Determine the [X, Y] coordinate at the center of the cell enclosing the given text.  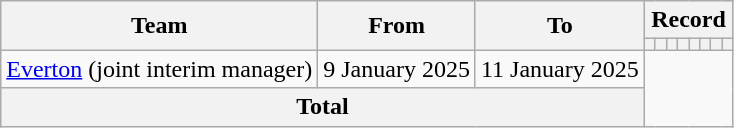
9 January 2025 [397, 69]
11 January 2025 [560, 69]
Total [323, 107]
Record [688, 20]
Everton (joint interim manager) [160, 69]
To [560, 26]
Team [160, 26]
From [397, 26]
